For the text-containing cell, return its midpoint in [x, y] coordinate format. 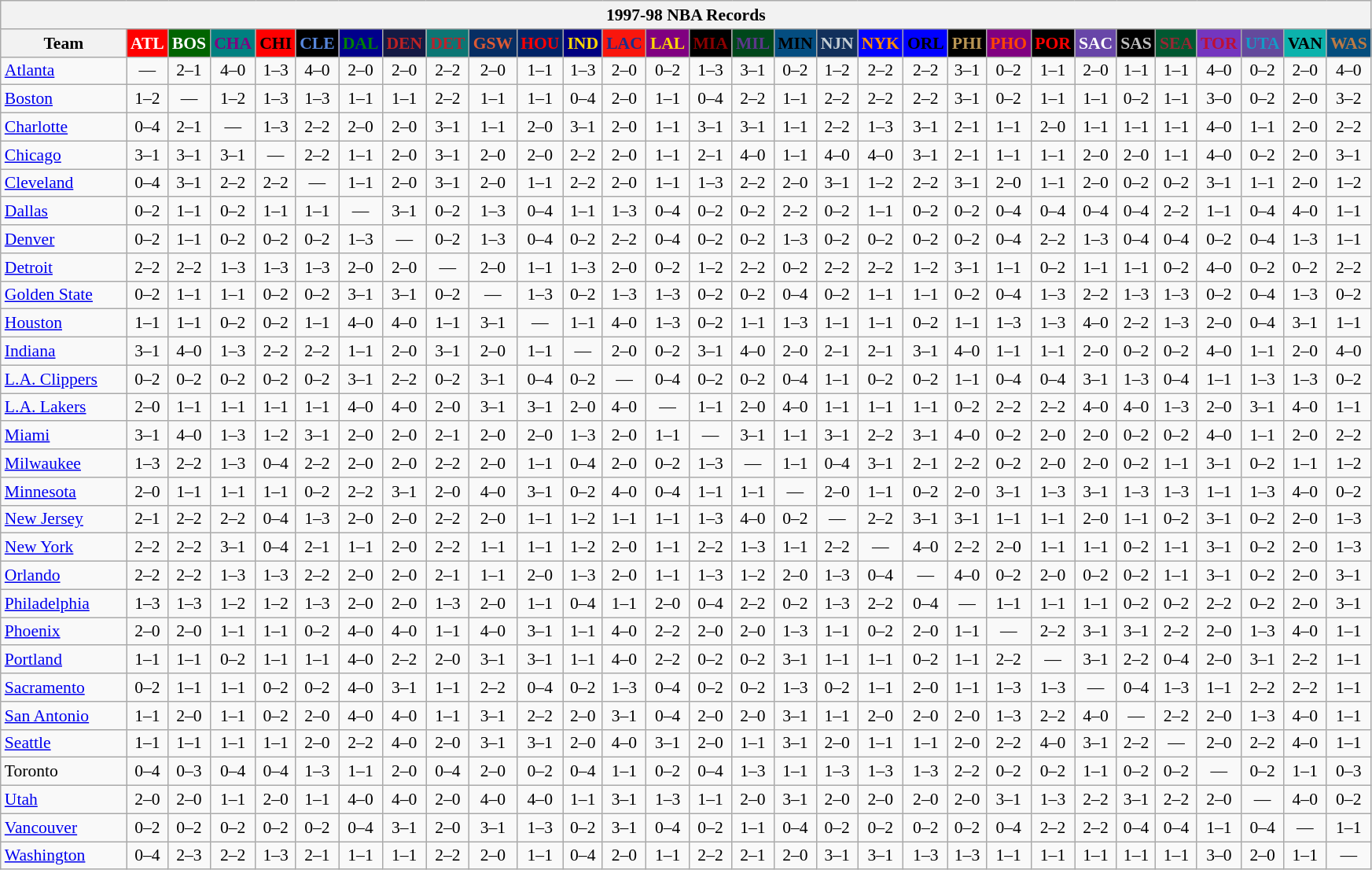
LAC [624, 43]
Portland [64, 660]
Seattle [64, 743]
GSW [494, 43]
Boston [64, 99]
PHO [1008, 43]
CLE [318, 43]
Chicago [64, 155]
Milwaukee [64, 463]
ORL [926, 43]
CHI [275, 43]
NYK [881, 43]
L.A. Clippers [64, 379]
Atlanta [64, 71]
HOU [539, 43]
UTA [1263, 43]
Orlando [64, 576]
Indiana [64, 352]
3–2 [1349, 99]
Toronto [64, 772]
DAL [361, 43]
Charlotte [64, 127]
IND [583, 43]
SAS [1136, 43]
MIA [710, 43]
Minnesota [64, 492]
Team [64, 43]
Sacramento [64, 688]
PHI [967, 43]
ATL [148, 43]
Cleveland [64, 183]
NJN [837, 43]
SEA [1176, 43]
DEN [404, 43]
2–3 [189, 856]
Phoenix [64, 632]
MIL [753, 43]
Philadelphia [64, 603]
Golden State [64, 295]
Houston [64, 323]
New York [64, 547]
San Antonio [64, 716]
1997-98 NBA Records [686, 15]
Denver [64, 239]
Detroit [64, 267]
Utah [64, 800]
L.A. Lakers [64, 407]
WAS [1349, 43]
TOR [1219, 43]
New Jersey [64, 519]
VAN [1305, 43]
Miami [64, 436]
Washington [64, 856]
LAL [668, 43]
MIN [795, 43]
DET [448, 43]
CHA [233, 43]
BOS [189, 43]
POR [1053, 43]
Dallas [64, 212]
SAC [1096, 43]
Vancouver [64, 828]
